Extract the (x, y) coordinate from the center of the cell holding the provided text.  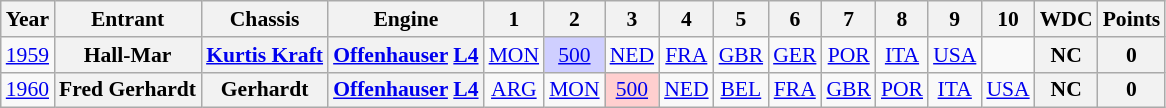
5 (742, 19)
3 (632, 19)
Gerhardt (264, 90)
10 (1008, 19)
2 (574, 19)
Hall-Mar (128, 55)
BEL (742, 90)
4 (686, 19)
WDC (1066, 19)
8 (902, 19)
Fred Gerhardt (128, 90)
9 (954, 19)
Year (28, 19)
GER (794, 55)
1 (514, 19)
Engine (406, 19)
1960 (28, 90)
7 (848, 19)
Kurtis Kraft (264, 55)
6 (794, 19)
1959 (28, 55)
Chassis (264, 19)
Entrant (128, 19)
ARG (514, 90)
Points (1132, 19)
